Search for the cell housing the specified text and yield its [x, y] center coordinate. 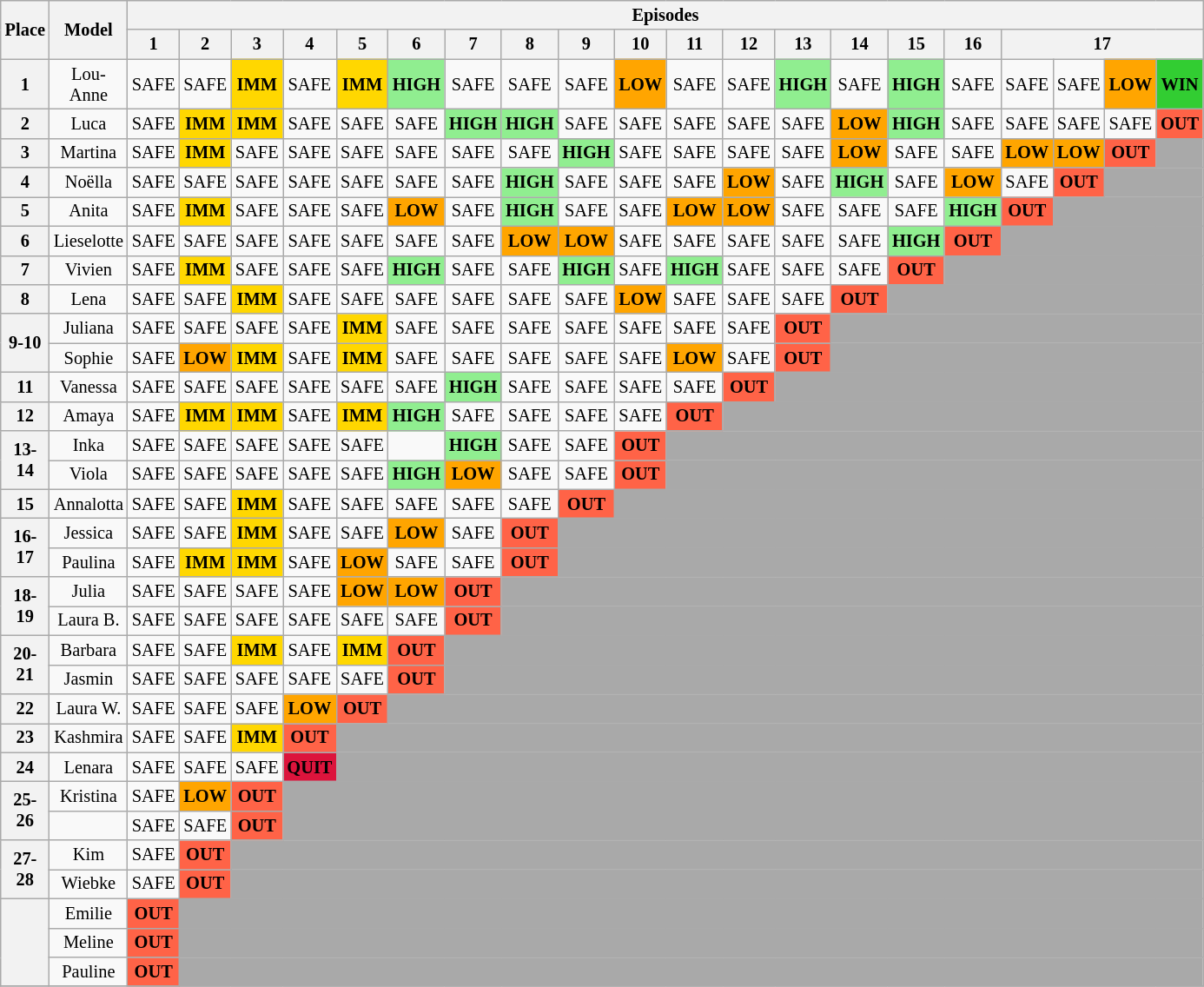
27-28 [25, 869]
Laura B. [89, 620]
Meline [89, 943]
13-14 [25, 460]
Inka [89, 446]
Model [89, 30]
23 [25, 738]
24 [25, 767]
Lou-Anne [89, 84]
18-19 [25, 606]
Luca [89, 123]
25-26 [25, 810]
Sophie [89, 358]
Amaya [89, 416]
Paulina [89, 562]
QUIT [310, 767]
Kim [89, 855]
Jessica [89, 533]
Noëlla [89, 182]
Vanessa [89, 387]
Laura W. [89, 708]
Lieselotte [89, 241]
Barbara [89, 650]
20-21 [25, 664]
9-10 [25, 342]
Kashmira [89, 738]
14 [860, 44]
Julia [89, 592]
Pauline [89, 971]
Episodes [665, 15]
Lena [89, 299]
22 [25, 708]
Annalotta [89, 504]
Kristina [89, 796]
9 [585, 44]
10 [641, 44]
Place [25, 30]
17 [1101, 44]
Vivien [89, 270]
Wiebke [89, 884]
13 [803, 44]
16-17 [25, 547]
Martina [89, 153]
16 [973, 44]
Anita [89, 211]
Lenara [89, 767]
Emilie [89, 913]
Juliana [89, 328]
WIN [1180, 84]
Jasmin [89, 679]
Viola [89, 474]
